Detect which cell encompasses the target text, then output its (x, y) center coordinate. 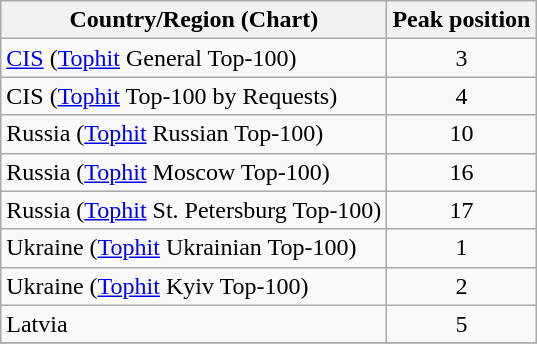
17 (462, 210)
2 (462, 286)
Latvia (194, 324)
Russia (Tophit St. Petersburg Top-100) (194, 210)
Peak position (462, 20)
Ukraine (Tophit Kyiv Top-100) (194, 286)
Russia (Tophit Russian Top-100) (194, 134)
CIS (Tophit Top-100 by Requests) (194, 96)
10 (462, 134)
CIS (Tophit General Top-100) (194, 58)
16 (462, 172)
5 (462, 324)
Ukraine (Tophit Ukrainian Top-100) (194, 248)
1 (462, 248)
4 (462, 96)
3 (462, 58)
Russia (Tophit Moscow Top-100) (194, 172)
Country/Region (Chart) (194, 20)
